Extract the [X, Y] coordinate from the center of the cell holding the provided text.  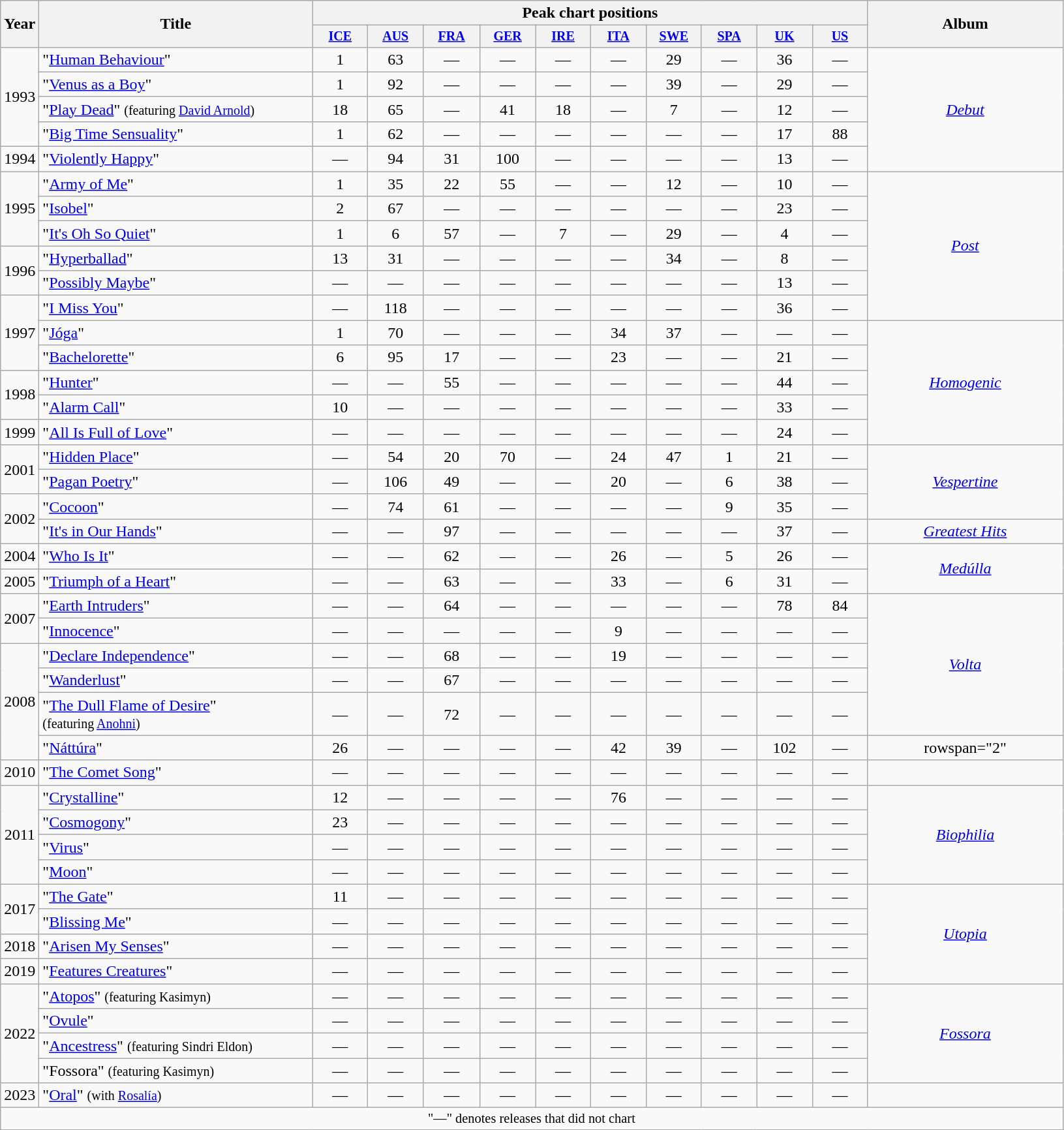
78 [784, 606]
SWE [673, 37]
"Hunter" [176, 382]
95 [395, 358]
47 [673, 457]
AUS [395, 37]
"The Dull Flame of Desire" (featuring Anohni) [176, 714]
8 [784, 258]
118 [395, 308]
Medúlla [965, 569]
Volta [965, 664]
Peak chart positions [590, 13]
"Pagan Poetry" [176, 481]
1993 [20, 97]
"Bachelorette" [176, 358]
"All Is Full of Love" [176, 432]
Greatest Hits [965, 531]
57 [451, 234]
2001 [20, 469]
1994 [20, 159]
"Earth Intruders" [176, 606]
SPA [729, 37]
92 [395, 84]
"Hidden Place" [176, 457]
4 [784, 234]
2005 [20, 581]
1999 [20, 432]
1995 [20, 209]
72 [451, 714]
ITA [618, 37]
"Wanderlust" [176, 680]
"The Comet Song" [176, 772]
42 [618, 748]
IRE [564, 37]
2011 [20, 834]
100 [508, 159]
GER [508, 37]
"—" denotes releases that did not chart [532, 1119]
"Ancestress" (featuring Sindri Eldon) [176, 1046]
US [840, 37]
38 [784, 481]
2023 [20, 1095]
68 [451, 656]
"Arisen My Senses" [176, 946]
"Atopos" (featuring Kasimyn) [176, 996]
Title [176, 24]
Vespertine [965, 481]
"Hyperballad" [176, 258]
65 [395, 109]
102 [784, 748]
2022 [20, 1033]
2004 [20, 557]
"Violently Happy" [176, 159]
"Cosmogony" [176, 822]
22 [451, 184]
Year [20, 24]
106 [395, 481]
1997 [20, 333]
"Play Dead" (featuring David Arnold) [176, 109]
64 [451, 606]
74 [395, 506]
19 [618, 656]
"The Gate" [176, 896]
"Human Behaviour" [176, 59]
"Cocoon" [176, 506]
"Oral" (with Rosalía) [176, 1095]
"Náttúra" [176, 748]
"I Miss You" [176, 308]
"Triumph of a Heart" [176, 581]
2010 [20, 772]
1998 [20, 395]
2008 [20, 702]
2019 [20, 971]
44 [784, 382]
Post [965, 246]
ICE [341, 37]
41 [508, 109]
"Alarm Call" [176, 407]
2 [341, 209]
"Fossora" (featuring Kasimyn) [176, 1071]
"Ovule" [176, 1021]
61 [451, 506]
"Moon" [176, 872]
"Army of Me" [176, 184]
"Who Is It" [176, 557]
"Venus as a Boy" [176, 84]
88 [840, 134]
Album [965, 24]
Biophilia [965, 834]
"Declare Independence" [176, 656]
"Features Creatures" [176, 971]
2018 [20, 946]
"It's in Our Hands" [176, 531]
2007 [20, 618]
49 [451, 481]
1996 [20, 271]
"Possibly Maybe" [176, 283]
"Blissing Me" [176, 921]
"Big Time Sensuality" [176, 134]
Utopia [965, 934]
84 [840, 606]
"It's Oh So Quiet" [176, 234]
5 [729, 557]
"Jóga" [176, 333]
2017 [20, 909]
"Isobel" [176, 209]
Homogenic [965, 382]
Fossora [965, 1033]
2002 [20, 519]
rowspan="2" [965, 748]
11 [341, 896]
"Virus" [176, 847]
"Innocence" [176, 631]
UK [784, 37]
97 [451, 531]
FRA [451, 37]
76 [618, 797]
"Crystalline" [176, 797]
54 [395, 457]
94 [395, 159]
Debut [965, 109]
